Return [X, Y] of the center of cell containing provided text 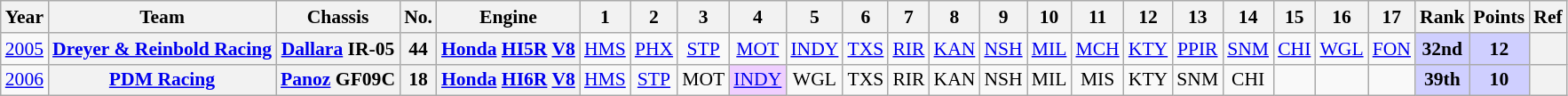
PDM Racing [162, 80]
44 [418, 49]
14 [1248, 17]
2 [653, 17]
1 [606, 17]
Honda HI5R V8 [508, 49]
9 [1003, 17]
3 [703, 17]
Dreyer & Reinbold Racing [162, 49]
Rank [1442, 17]
6 [865, 17]
17 [1392, 17]
7 [908, 17]
Honda HI6R V8 [508, 80]
13 [1197, 17]
MIS [1097, 80]
2005 [25, 49]
Engine [508, 17]
FON [1392, 49]
Team [162, 17]
32nd [1442, 49]
16 [1341, 17]
Year [25, 17]
Dallara IR-05 [337, 49]
39th [1442, 80]
Points [1500, 17]
MCH [1097, 49]
15 [1295, 17]
Panoz GF09C [337, 80]
No. [418, 17]
Ref [1548, 17]
4 [757, 17]
PPIR [1197, 49]
8 [954, 17]
2006 [25, 80]
5 [814, 17]
11 [1097, 17]
PHX [653, 49]
Chassis [337, 17]
18 [418, 80]
